Find where the given text appears and provide that cell's center as [x, y] coordinate. 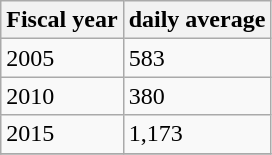
380 [197, 96]
2010 [62, 96]
2005 [62, 58]
Fiscal year [62, 20]
daily average [197, 20]
583 [197, 58]
1,173 [197, 134]
2015 [62, 134]
